Detect which cell encompasses the target text, then output its [x, y] center coordinate. 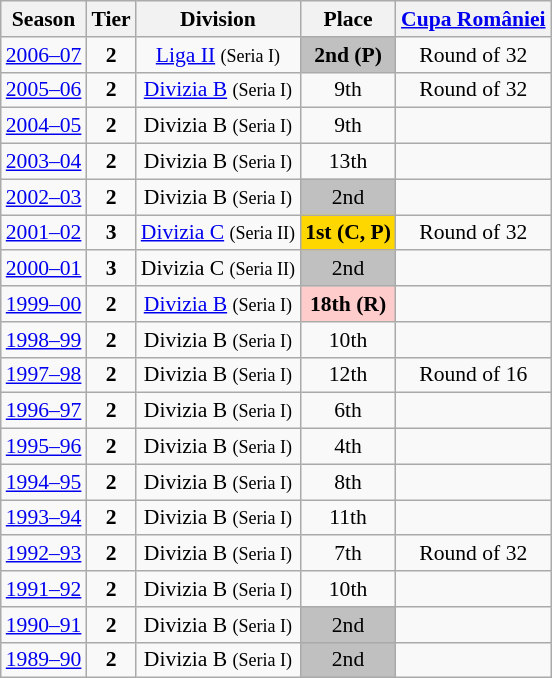
6th [348, 411]
2000–01 [44, 269]
Place [348, 19]
Round of 16 [474, 375]
7th [348, 554]
1995–96 [44, 447]
13th [348, 162]
1st (C, P) [348, 233]
18th (R) [348, 304]
4th [348, 447]
1989–90 [44, 660]
1991–92 [44, 589]
Tier [110, 19]
2002–03 [44, 197]
1999–00 [44, 304]
1997–98 [44, 375]
2001–02 [44, 233]
2nd (P) [348, 55]
2004–05 [44, 126]
1994–95 [44, 482]
1993–94 [44, 518]
Season [44, 19]
8th [348, 482]
12th [348, 375]
Division [218, 19]
1996–97 [44, 411]
2005–06 [44, 90]
1990–91 [44, 625]
1998–99 [44, 340]
Cupa României [474, 19]
2006–07 [44, 55]
Liga II (Seria I) [218, 55]
1992–93 [44, 554]
11th [348, 518]
2003–04 [44, 162]
